Provide the [x, y] coordinate of the cell's center where the given text is located.  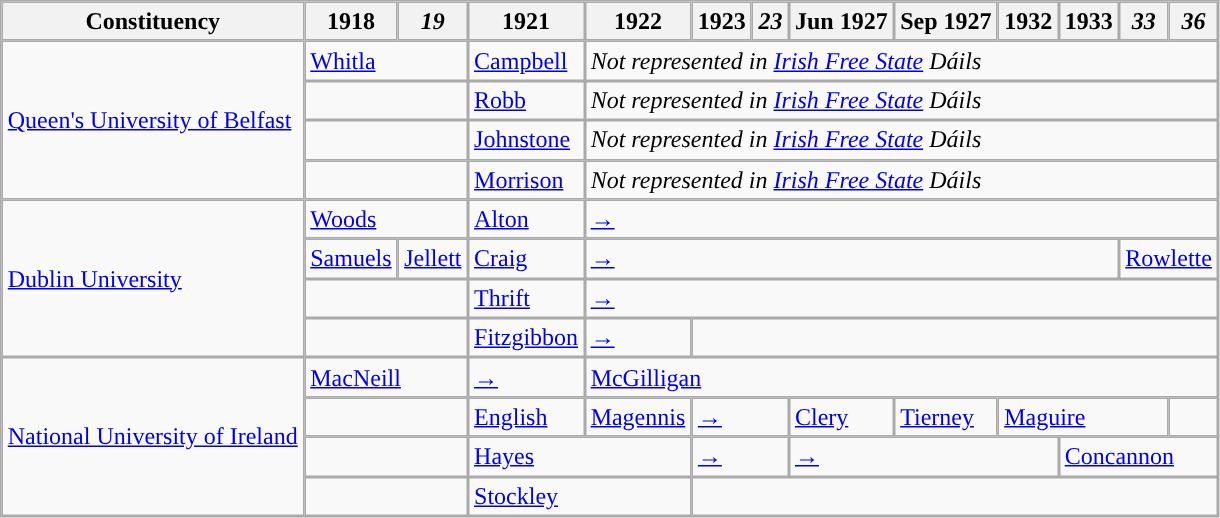
English [526, 417]
MacNeill [386, 378]
Rowlette [1168, 259]
Magennis [638, 417]
Whitla [386, 61]
1932 [1028, 22]
Johnstone [526, 140]
1922 [638, 22]
Clery [842, 417]
Sep 1927 [946, 22]
Hayes [580, 457]
Alton [526, 219]
Jellett [433, 259]
Maguire [1084, 417]
Campbell [526, 61]
National University of Ireland [153, 437]
Dublin University [153, 278]
Concannon [1138, 457]
Morrison [526, 180]
36 [1194, 22]
19 [433, 22]
Samuels [351, 259]
Woods [386, 219]
1923 [722, 22]
Tierney [946, 417]
1918 [351, 22]
23 [770, 22]
McGilligan [901, 378]
Thrift [526, 298]
Fitzgibbon [526, 338]
Queen's University of Belfast [153, 120]
Stockley [580, 496]
1933 [1088, 22]
Constituency [153, 22]
Craig [526, 259]
1921 [526, 22]
Robb [526, 101]
33 [1144, 22]
Jun 1927 [842, 22]
